Pinpoint the cell where the given text exists, returning its [X, Y] midpoint coordinate. 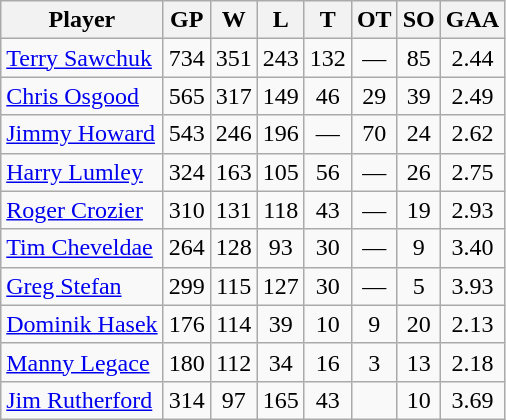
Tim Cheveldae [82, 248]
105 [280, 172]
56 [328, 172]
13 [418, 362]
351 [234, 58]
W [234, 20]
149 [280, 96]
70 [374, 134]
317 [234, 96]
264 [186, 248]
3.40 [472, 248]
115 [234, 286]
Chris Osgood [82, 96]
34 [280, 362]
GAA [472, 20]
196 [280, 134]
46 [328, 96]
2.62 [472, 134]
T [328, 20]
246 [234, 134]
Jim Rutherford [82, 400]
L [280, 20]
565 [186, 96]
20 [418, 324]
16 [328, 362]
3.69 [472, 400]
3 [374, 362]
85 [418, 58]
734 [186, 58]
Terry Sawchuk [82, 58]
GP [186, 20]
5 [418, 286]
Jimmy Howard [82, 134]
180 [186, 362]
314 [186, 400]
299 [186, 286]
114 [234, 324]
310 [186, 210]
176 [186, 324]
Harry Lumley [82, 172]
Roger Crozier [82, 210]
24 [418, 134]
97 [234, 400]
29 [374, 96]
165 [280, 400]
Player [82, 20]
2.93 [472, 210]
OT [374, 20]
93 [280, 248]
118 [280, 210]
112 [234, 362]
2.49 [472, 96]
26 [418, 172]
3.93 [472, 286]
127 [280, 286]
19 [418, 210]
163 [234, 172]
Manny Legace [82, 362]
2.44 [472, 58]
2.75 [472, 172]
131 [234, 210]
SO [418, 20]
243 [280, 58]
132 [328, 58]
324 [186, 172]
543 [186, 134]
2.13 [472, 324]
128 [234, 248]
Greg Stefan [82, 286]
2.18 [472, 362]
Dominik Hasek [82, 324]
